For the text-containing cell, return its midpoint in [x, y] coordinate format. 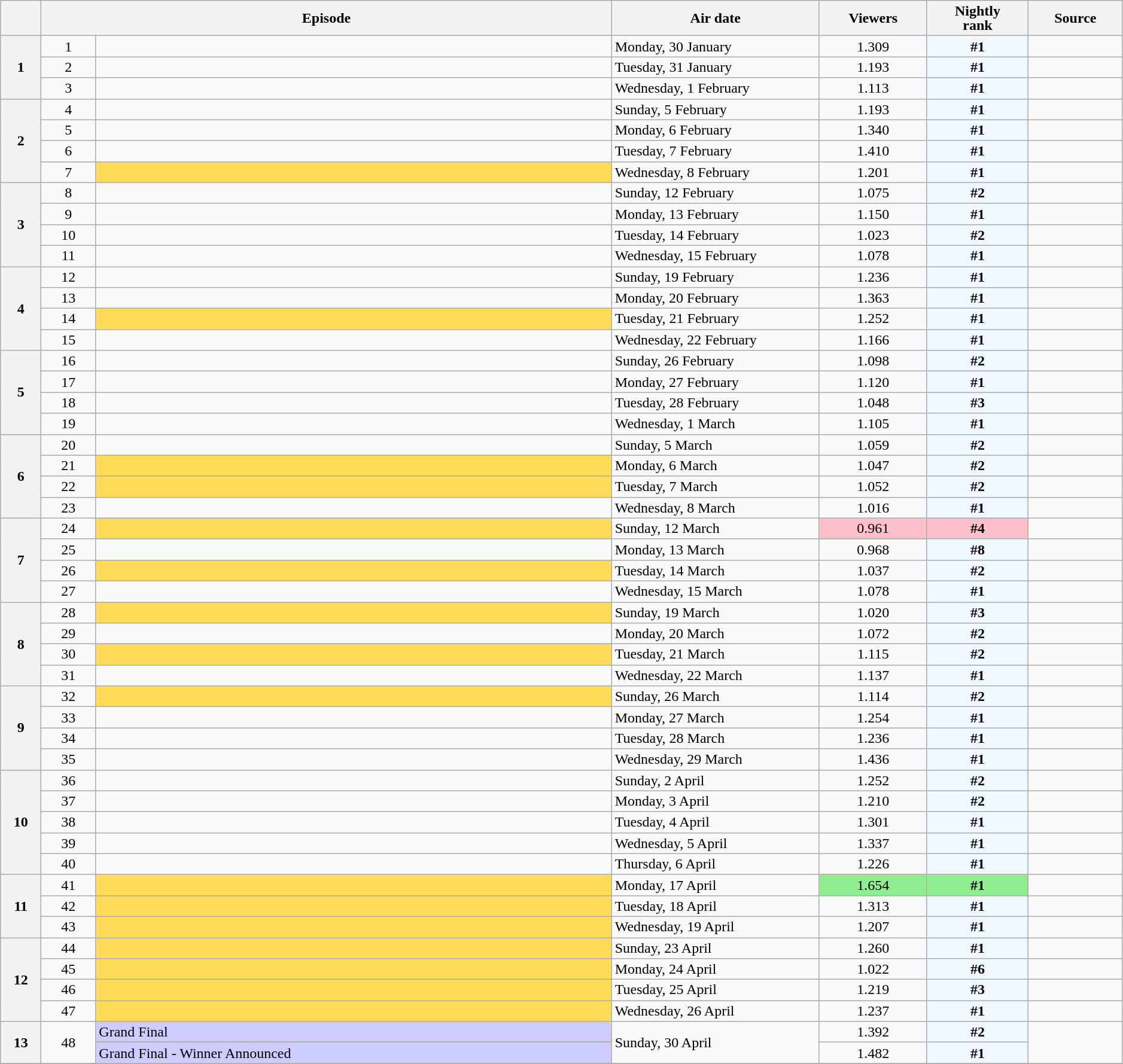
1.410 [873, 151]
1.105 [873, 423]
39 [68, 843]
1.260 [873, 949]
Monday, 13 February [716, 214]
Wednesday, 29 March [716, 760]
Tuesday, 18 April [716, 906]
30 [68, 654]
1.337 [873, 843]
1.436 [873, 760]
1.201 [873, 172]
14 [68, 319]
Wednesday, 22 February [716, 340]
20 [68, 445]
Source [1075, 18]
Tuesday, 7 March [716, 487]
1.016 [873, 507]
Tuesday, 28 February [716, 403]
Thursday, 6 April [716, 864]
48 [68, 1042]
Wednesday, 8 February [716, 172]
Sunday, 26 March [716, 696]
Monday, 17 April [716, 885]
46 [68, 990]
Tuesday, 31 January [716, 67]
1.037 [873, 571]
Wednesday, 22 March [716, 676]
Wednesday, 26 April [716, 1011]
Wednesday, 5 April [716, 843]
24 [68, 529]
26 [68, 571]
Monday, 30 January [716, 47]
1.301 [873, 822]
21 [68, 465]
Wednesday, 1 February [716, 89]
15 [68, 340]
1.392 [873, 1032]
Monday, 27 February [716, 382]
Tuesday, 4 April [716, 822]
Tuesday, 7 February [716, 151]
Sunday, 12 February [716, 193]
Sunday, 19 March [716, 612]
35 [68, 760]
36 [68, 780]
19 [68, 423]
28 [68, 612]
1.237 [873, 1011]
Tuesday, 14 February [716, 234]
1.059 [873, 445]
1.048 [873, 403]
Tuesday, 21 March [716, 654]
0.968 [873, 549]
47 [68, 1011]
Wednesday, 8 March [716, 507]
Wednesday, 15 March [716, 591]
33 [68, 718]
31 [68, 676]
1.052 [873, 487]
Tuesday, 28 March [716, 738]
1.120 [873, 382]
1.207 [873, 927]
1.482 [873, 1053]
#6 [978, 969]
Sunday, 2 April [716, 780]
22 [68, 487]
1.654 [873, 885]
Tuesday, 14 March [716, 571]
Wednesday, 15 February [716, 256]
Air date [716, 18]
1.098 [873, 361]
1.115 [873, 654]
23 [68, 507]
0.961 [873, 529]
Sunday, 5 February [716, 109]
1.166 [873, 340]
1.137 [873, 676]
Grand Final [354, 1032]
1.150 [873, 214]
1.313 [873, 906]
40 [68, 864]
Monday, 13 March [716, 549]
16 [68, 361]
1.075 [873, 193]
1.363 [873, 298]
Wednesday, 19 April [716, 927]
25 [68, 549]
1.020 [873, 612]
44 [68, 949]
29 [68, 634]
1.210 [873, 801]
Monday, 20 February [716, 298]
Tuesday, 21 February [716, 319]
Monday, 6 March [716, 465]
Monday, 6 February [716, 130]
Monday, 24 April [716, 969]
1.254 [873, 718]
38 [68, 822]
18 [68, 403]
42 [68, 906]
Nightlyrank [978, 18]
Grand Final - Winner Announced [354, 1053]
Monday, 20 March [716, 634]
Sunday, 26 February [716, 361]
1.309 [873, 47]
1.023 [873, 234]
45 [68, 969]
Sunday, 5 March [716, 445]
Sunday, 30 April [716, 1042]
1.114 [873, 696]
Sunday, 23 April [716, 949]
1.072 [873, 634]
1.226 [873, 864]
41 [68, 885]
Viewers [873, 18]
43 [68, 927]
#4 [978, 529]
Sunday, 19 February [716, 278]
1.047 [873, 465]
1.022 [873, 969]
Episode [327, 18]
#8 [978, 549]
Sunday, 12 March [716, 529]
32 [68, 696]
Tuesday, 25 April [716, 990]
Monday, 3 April [716, 801]
1.113 [873, 89]
27 [68, 591]
37 [68, 801]
34 [68, 738]
Wednesday, 1 March [716, 423]
17 [68, 382]
Monday, 27 March [716, 718]
1.340 [873, 130]
1.219 [873, 990]
